From the cell containing the given text, extract its center point as (X, Y) coordinate. 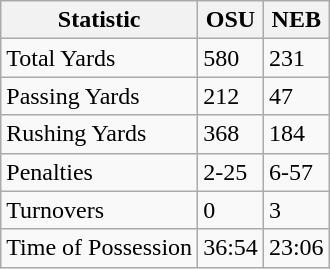
184 (296, 134)
36:54 (231, 248)
2-25 (231, 172)
Statistic (100, 20)
Time of Possession (100, 248)
Total Yards (100, 58)
231 (296, 58)
3 (296, 210)
212 (231, 96)
580 (231, 58)
368 (231, 134)
Passing Yards (100, 96)
47 (296, 96)
Turnovers (100, 210)
23:06 (296, 248)
Rushing Yards (100, 134)
Penalties (100, 172)
NEB (296, 20)
0 (231, 210)
OSU (231, 20)
6-57 (296, 172)
